Pinpoint the cell where the given text exists, returning its [X, Y] midpoint coordinate. 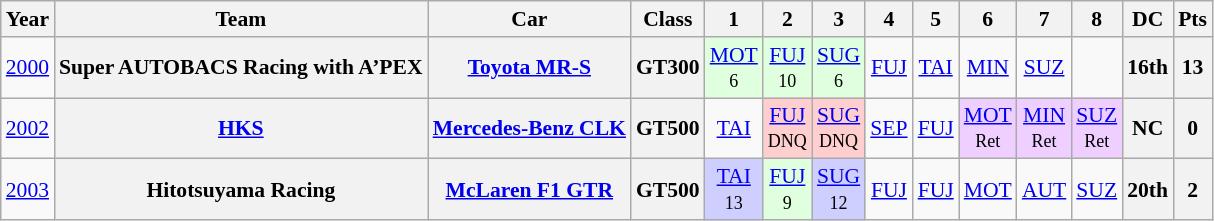
SUG6 [838, 68]
2002 [28, 128]
4 [888, 19]
3 [838, 19]
6 [988, 19]
FUJ9 [788, 190]
FUJ10 [788, 68]
MINRet [1044, 128]
FUJDNQ [788, 128]
Pts [1192, 19]
GT300 [668, 68]
SUZRet [1096, 128]
AUT [1044, 190]
13 [1192, 68]
7 [1044, 19]
MOTRet [988, 128]
Mercedes-Benz CLK [530, 128]
MIN [988, 68]
NC [1148, 128]
MOT6 [734, 68]
Toyota MR-S [530, 68]
SEP [888, 128]
Year [28, 19]
HKS [241, 128]
MOT [988, 190]
1 [734, 19]
Hitotsuyama Racing [241, 190]
SUGDNQ [838, 128]
16th [1148, 68]
McLaren F1 GTR [530, 190]
Class [668, 19]
2000 [28, 68]
SUG12 [838, 190]
DC [1148, 19]
Team [241, 19]
Super AUTOBACS Racing with A’PEX [241, 68]
8 [1096, 19]
0 [1192, 128]
20th [1148, 190]
2003 [28, 190]
Car [530, 19]
TAI13 [734, 190]
5 [936, 19]
